Scan for the cell matching the given text and deliver its [X, Y] coordinate at center. 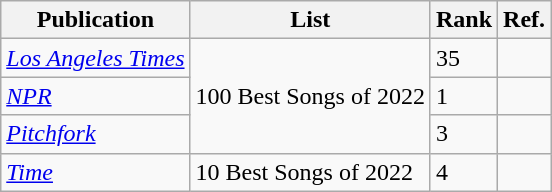
Pitchfork [96, 134]
4 [464, 172]
Time [96, 172]
Rank [464, 20]
35 [464, 58]
Publication [96, 20]
List [310, 20]
100 Best Songs of 2022 [310, 96]
Los Angeles Times [96, 58]
3 [464, 134]
10 Best Songs of 2022 [310, 172]
Ref. [524, 20]
1 [464, 96]
NPR [96, 96]
